Provide the [X, Y] coordinate of the cell's center where the given text is located.  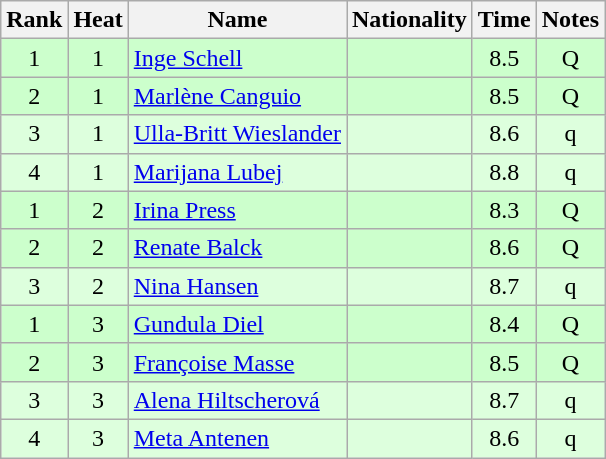
Time [504, 20]
8.4 [504, 324]
Meta Antenen [237, 438]
Rank [34, 20]
Irina Press [237, 210]
Nationality [409, 20]
Ulla-Britt Wieslander [237, 134]
Inge Schell [237, 58]
Notes [570, 20]
Françoise Masse [237, 362]
Renate Balck [237, 248]
8.3 [504, 210]
Nina Hansen [237, 286]
Alena Hiltscherová [237, 400]
Marlène Canguio [237, 96]
8.8 [504, 172]
Name [237, 20]
Heat [98, 20]
Marijana Lubej [237, 172]
Gundula Diel [237, 324]
